Output the (x, y) coordinate of the center of the cell containing the given text.  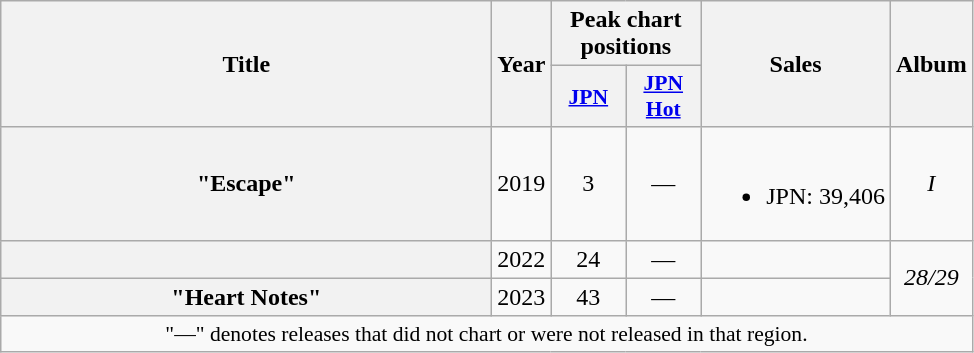
Peak chart positions (626, 34)
JPN: 39,406 (796, 184)
Title (246, 64)
JPNHot (664, 96)
Year (522, 64)
2019 (522, 184)
2022 (522, 259)
28/29 (931, 278)
24 (588, 259)
I (931, 184)
"Heart Notes" (246, 297)
JPN (588, 96)
3 (588, 184)
"Escape" (246, 184)
2023 (522, 297)
Album (931, 64)
"—" denotes releases that did not chart or were not released in that region. (486, 334)
Sales (796, 64)
43 (588, 297)
